Find where the given text appears and provide that cell's center as (x, y) coordinate. 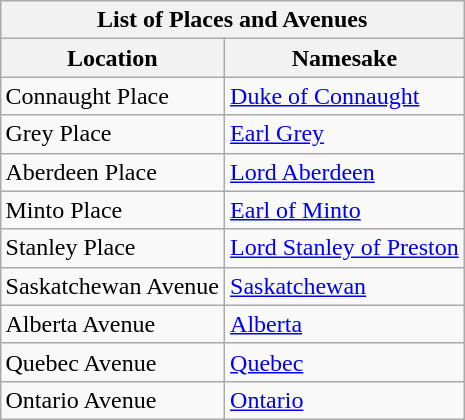
Alberta Avenue (112, 324)
Namesake (345, 58)
Grey Place (112, 134)
Lord Aberdeen (345, 172)
Lord Stanley of Preston (345, 248)
Duke of Connaught (345, 96)
Earl of Minto (345, 210)
Location (112, 58)
Earl Grey (345, 134)
Ontario Avenue (112, 400)
Saskatchewan (345, 286)
List of Places and Avenues (232, 20)
Quebec (345, 362)
Quebec Avenue (112, 362)
Aberdeen Place (112, 172)
Ontario (345, 400)
Connaught Place (112, 96)
Saskatchewan Avenue (112, 286)
Alberta (345, 324)
Stanley Place (112, 248)
Minto Place (112, 210)
